Return the (X, Y) coordinate for the center point of the cell that contains the specified text.  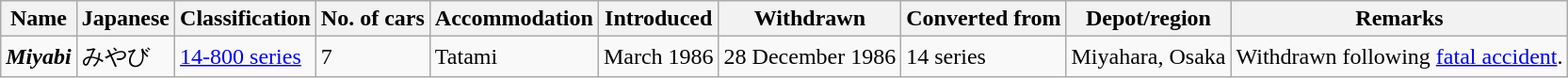
Name (39, 19)
28 December 1986 (810, 56)
Miyahara, Osaka (1149, 56)
Japanese (125, 19)
Introduced (658, 19)
No. of cars (373, 19)
Classification (246, 19)
Withdrawn (810, 19)
Depot/region (1149, 19)
みやび (125, 56)
March 1986 (658, 56)
Withdrawn following fatal accident. (1399, 56)
Remarks (1399, 19)
14-800 series (246, 56)
Tatami (514, 56)
14 series (983, 56)
Converted from (983, 19)
Accommodation (514, 19)
Miyabi (39, 56)
7 (373, 56)
